Determine the (X, Y) coordinate at the center of the cell enclosing the given text.  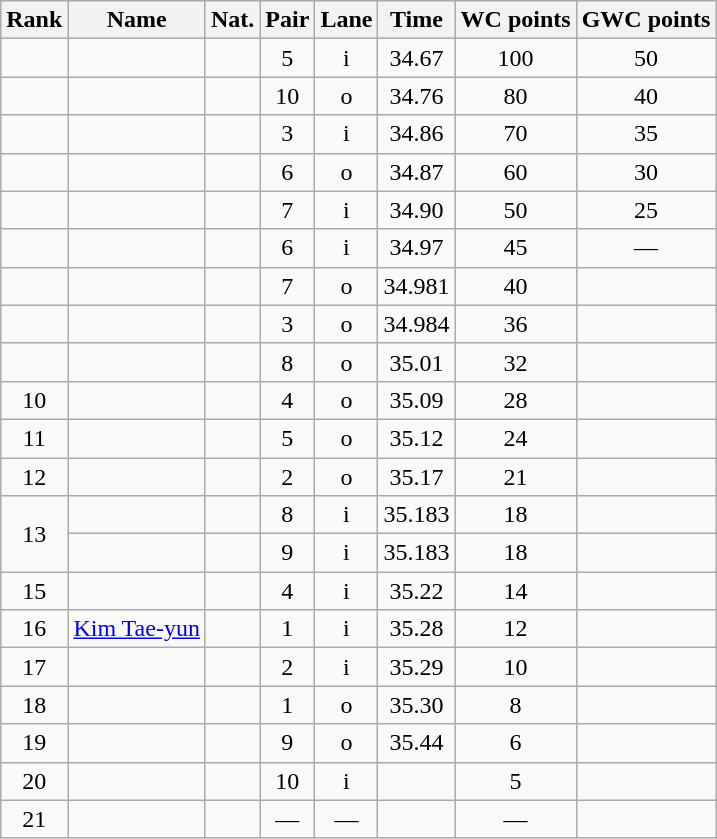
34.86 (416, 134)
35 (646, 134)
24 (516, 438)
Time (416, 20)
Rank (34, 20)
11 (34, 438)
34.984 (416, 324)
Nat. (232, 20)
60 (516, 172)
35.44 (416, 743)
35.12 (416, 438)
35.29 (416, 667)
35.09 (416, 400)
45 (516, 248)
34.67 (416, 58)
14 (516, 591)
16 (34, 629)
25 (646, 210)
Kim Tae-yun (137, 629)
20 (34, 781)
34.981 (416, 286)
35.28 (416, 629)
GWC points (646, 20)
13 (34, 534)
35.22 (416, 591)
34.76 (416, 96)
19 (34, 743)
35.30 (416, 705)
Lane (346, 20)
Pair (288, 20)
32 (516, 362)
70 (516, 134)
Name (137, 20)
34.97 (416, 248)
15 (34, 591)
28 (516, 400)
36 (516, 324)
80 (516, 96)
34.90 (416, 210)
35.01 (416, 362)
35.17 (416, 477)
34.87 (416, 172)
100 (516, 58)
17 (34, 667)
30 (646, 172)
WC points (516, 20)
